Locate the cell with the specified text and output its (x, y) center coordinate. 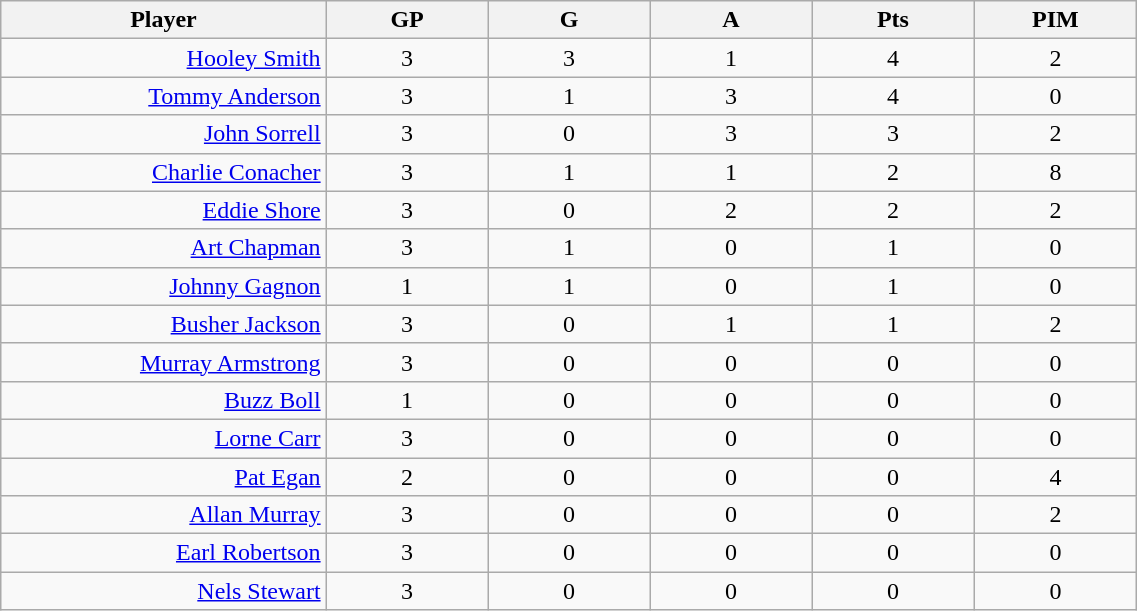
John Sorrell (164, 134)
G (569, 20)
Art Chapman (164, 248)
Busher Jackson (164, 324)
Hooley Smith (164, 58)
Eddie Shore (164, 210)
GP (407, 20)
Lorne Carr (164, 438)
Tommy Anderson (164, 96)
Buzz Boll (164, 400)
Charlie Conacher (164, 172)
Pat Egan (164, 477)
Pts (893, 20)
Earl Robertson (164, 553)
PIM (1056, 20)
8 (1056, 172)
Murray Armstrong (164, 362)
Allan Murray (164, 515)
Nels Stewart (164, 591)
A (731, 20)
Player (164, 20)
Johnny Gagnon (164, 286)
